Provide the (x, y) coordinate of the cell's center where the given text is located.  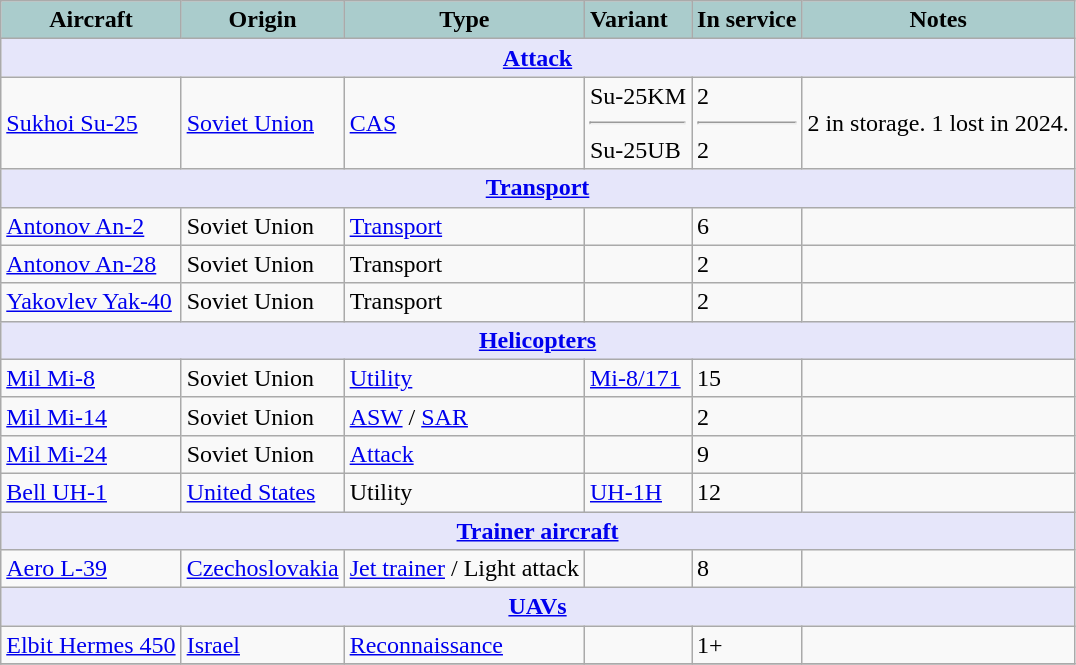
Jet trainer / Light attack (464, 569)
Mil Mi-24 (91, 454)
Mil Mi-8 (91, 378)
Trainer aircraft (538, 531)
Type (464, 20)
9 (747, 454)
Reconnaissance (464, 645)
Antonov An-2 (91, 226)
15 (747, 378)
Mil Mi-14 (91, 416)
UAVs (538, 607)
12 (747, 492)
Czechoslovakia (262, 569)
22 (747, 123)
Aircraft (91, 20)
In service (747, 20)
6 (747, 226)
UH-1H (638, 492)
Helicopters (538, 340)
Antonov An-28 (91, 264)
2 in storage. 1 lost in 2024. (938, 123)
Yakovlev Yak-40 (91, 302)
Mi-8/171 (638, 378)
Su-25KMSu-25UB (638, 123)
8 (747, 569)
Aero L-39 (91, 569)
CAS (464, 123)
Variant (638, 20)
Bell UH-1 (91, 492)
Elbit Hermes 450 (91, 645)
Notes (938, 20)
1+ (747, 645)
Origin (262, 20)
Israel (262, 645)
United States (262, 492)
ASW / SAR (464, 416)
Sukhoi Su-25 (91, 123)
